Output the [X, Y] coordinate of the center of the cell containing the given text.  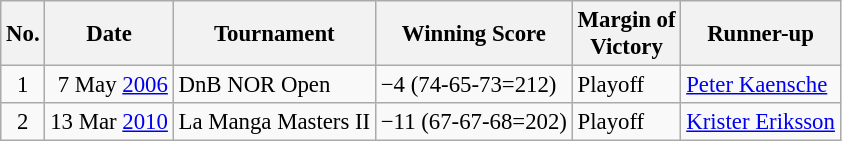
7 May 2006 [109, 85]
Runner-up [760, 34]
DnB NOR Open [274, 85]
Peter Kaensche [760, 85]
13 Mar 2010 [109, 122]
Krister Eriksson [760, 122]
La Manga Masters II [274, 122]
−4 (74-65-73=212) [474, 85]
Date [109, 34]
Winning Score [474, 34]
No. [23, 34]
1 [23, 85]
Tournament [274, 34]
−11 (67-67-68=202) [474, 122]
2 [23, 122]
Margin ofVictory [626, 34]
